Output the (x, y) coordinate of the center of the cell containing the given text.  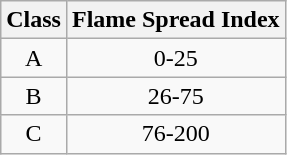
Class (34, 20)
0-25 (176, 58)
A (34, 58)
B (34, 96)
26-75 (176, 96)
C (34, 134)
Flame Spread Index (176, 20)
76-200 (176, 134)
